Extract the [x, y] coordinate from the center of the cell holding the provided text.  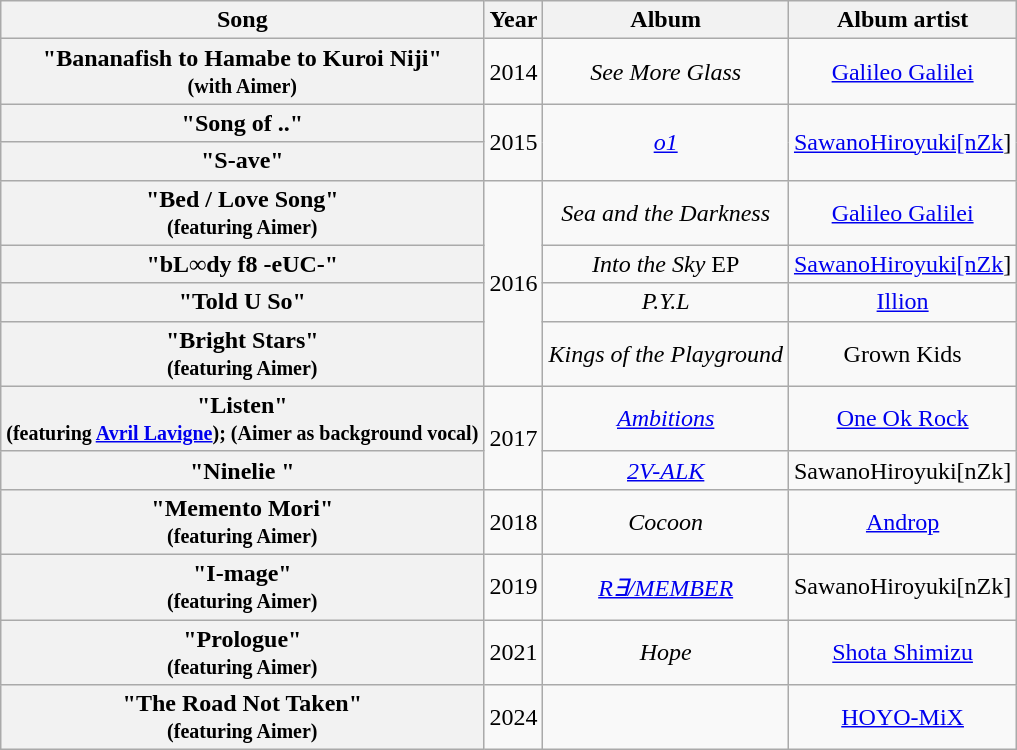
"S-ave" [242, 161]
"Told U So" [242, 302]
"I-mage" (featuring Aimer) [242, 586]
"bL∞dy f8 -eUC-" [242, 264]
Song [242, 20]
o1 [666, 142]
Ambitions [666, 418]
2024 [514, 718]
"Listen" (featuring Avril Lavigne); (Aimer as background vocal) [242, 418]
Sea and the Darkness [666, 212]
"Song of .." [242, 123]
"Ninelie " [242, 470]
2019 [514, 586]
"Bright Stars" (featuring Aimer) [242, 354]
Kings of the Playground [666, 354]
Hope [666, 652]
2V-ALK [666, 470]
"Prologue" (featuring Aimer) [242, 652]
2021 [514, 652]
"Memento Mori" (featuring Aimer) [242, 522]
Into the Sky EP [666, 264]
Androp [902, 522]
P.Y.L [666, 302]
"The Road Not Taken" (featuring Aimer) [242, 718]
HOYO-MiX [902, 718]
Grown Kids [902, 354]
Album artist [902, 20]
Year [514, 20]
2018 [514, 522]
R∃/MEMBER [666, 586]
"Bed / Love Song" (featuring Aimer) [242, 212]
See More Glass [666, 72]
2015 [514, 142]
Shota Shimizu [902, 652]
"Bananafish to Hamabe to Kuroi Niji" (with Aimer) [242, 72]
Illion [902, 302]
Cocoon [666, 522]
Album [666, 20]
2016 [514, 283]
2017 [514, 438]
One Ok Rock [902, 418]
2014 [514, 72]
